Locate the cell with the specified text and output its (X, Y) center coordinate. 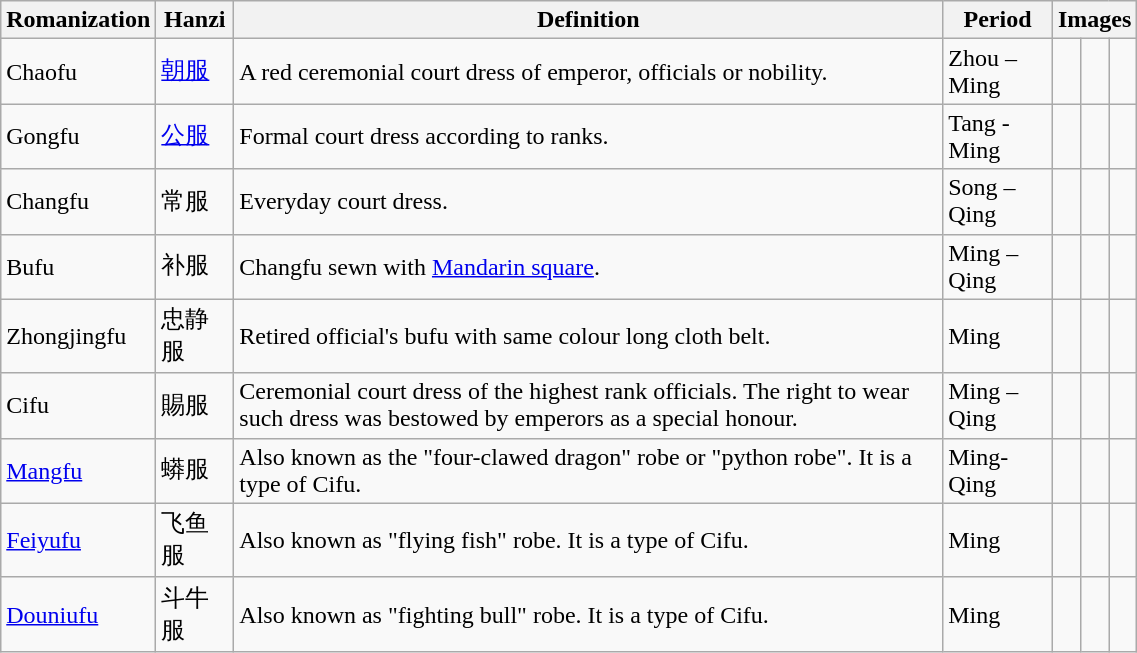
Images (1094, 20)
Chaofu (78, 72)
Bufu (78, 266)
Song – Qing (998, 202)
A red ceremonial court dress of emperor, officials or nobility. (588, 72)
Ming-Qing (998, 470)
Also known as "flying fish" robe. It is a type of Cifu. (588, 540)
賜服 (195, 406)
Zhongjingfu (78, 336)
Also known as "fighting bull" robe. It is a type of Cifu. (588, 614)
Also known as the "four-clawed dragon" robe or "python robe". It is a type of Cifu. (588, 470)
Feiyufu (78, 540)
Ceremonial court dress of the highest rank officials. The right to wear such dress was bestowed by emperors as a special honour. (588, 406)
Period (998, 20)
飞鱼服 (195, 540)
斗牛服 (195, 614)
Everyday court dress. (588, 202)
Romanization (78, 20)
朝服 (195, 72)
Zhou – Ming (998, 72)
Gongfu (78, 136)
Mangfu (78, 470)
蟒服 (195, 470)
忠静服 (195, 336)
Changfu sewn with Mandarin square. (588, 266)
Tang - Ming (998, 136)
Formal court dress according to ranks. (588, 136)
补服 (195, 266)
Douniufu (78, 614)
公服 (195, 136)
Changfu (78, 202)
Retired official's bufu with same colour long cloth belt. (588, 336)
Cifu (78, 406)
Hanzi (195, 20)
Definition (588, 20)
常服 (195, 202)
